For the text-containing cell, return its midpoint in [X, Y] coordinate format. 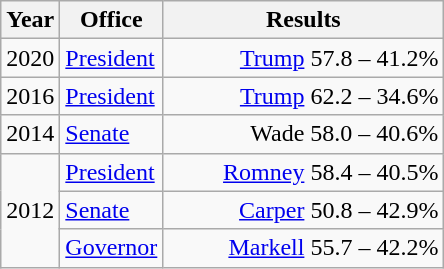
2012 [30, 210]
2014 [30, 134]
2020 [30, 58]
Governor [112, 248]
Trump 62.2 – 34.6% [304, 96]
Results [304, 20]
Wade 58.0 – 40.6% [304, 134]
Office [112, 20]
Trump 57.8 – 41.2% [304, 58]
Carper 50.8 – 42.9% [304, 210]
Romney 58.4 – 40.5% [304, 172]
2016 [30, 96]
Markell 55.7 – 42.2% [304, 248]
Year [30, 20]
